Extract the (x, y) coordinate from the center of the cell holding the provided text.  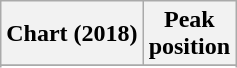
Peakposition (189, 34)
Chart (2018) (72, 34)
